From the cell containing the given text, extract its center point as (x, y) coordinate. 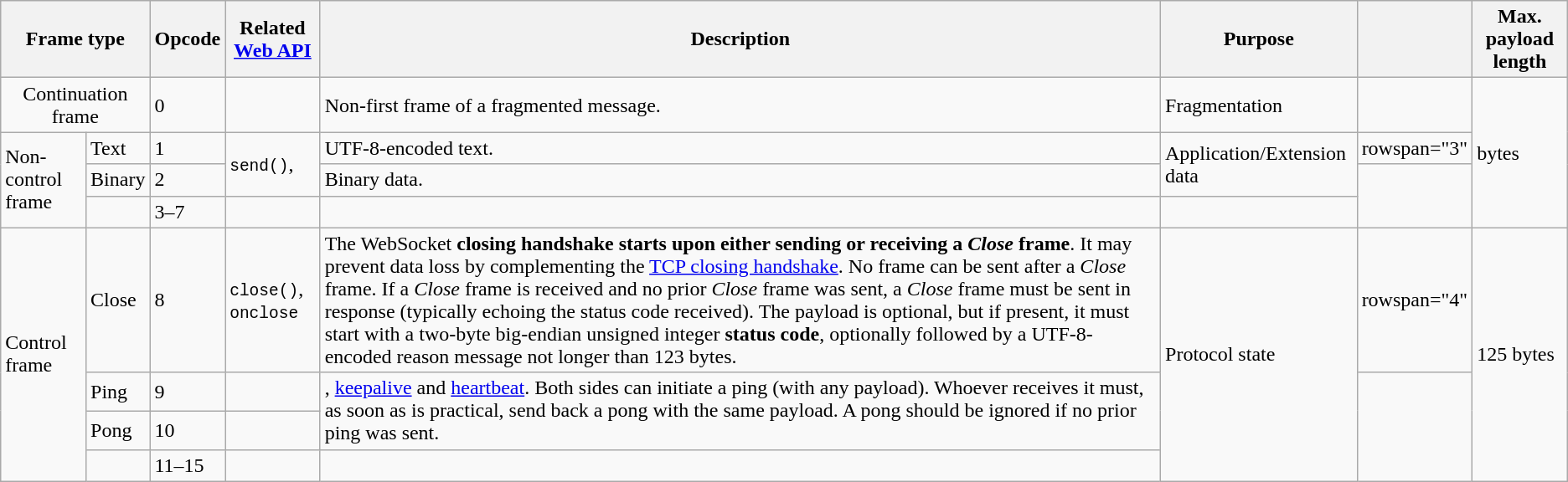
Opcode (188, 39)
Close (118, 300)
Binary data. (740, 180)
Frame type (75, 39)
Non-first frame of a fragmented message. (740, 105)
Control frame (44, 355)
UTF-8-encoded text. (740, 148)
rowspan="3" (1415, 148)
Pong (118, 430)
rowspan="4" (1415, 300)
bytes (1520, 152)
Text (118, 148)
8 (188, 300)
1 (188, 148)
Application/Extension data (1260, 164)
RelatedWeb API (273, 39)
Continuation frame (75, 105)
Non-control frame (44, 180)
Fragmentation (1260, 105)
Purpose (1260, 39)
9 (188, 392)
Max. payload length (1520, 39)
11–15 (188, 465)
Ping (118, 392)
2 (188, 180)
close(), onclose (273, 300)
0 (188, 105)
3–7 (188, 212)
125 bytes (1520, 355)
send(), (273, 164)
Protocol state (1260, 355)
10 (188, 430)
Description (740, 39)
Binary (118, 180)
